From the cell containing the given text, extract its center point as [x, y] coordinate. 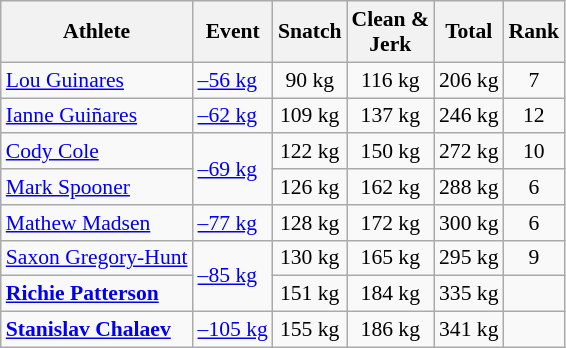
Athlete [97, 32]
137 kg [390, 116]
–62 kg [233, 116]
Clean &Jerk [390, 32]
90 kg [310, 80]
186 kg [390, 330]
122 kg [310, 152]
288 kg [468, 187]
116 kg [390, 80]
–56 kg [233, 80]
150 kg [390, 152]
162 kg [390, 187]
Mark Spooner [97, 187]
130 kg [310, 258]
Lou Guinares [97, 80]
Cody Cole [97, 152]
109 kg [310, 116]
7 [534, 80]
Rank [534, 32]
151 kg [310, 294]
184 kg [390, 294]
–69 kg [233, 170]
128 kg [310, 223]
341 kg [468, 330]
295 kg [468, 258]
–85 kg [233, 276]
Total [468, 32]
Snatch [310, 32]
206 kg [468, 80]
Saxon Gregory-Hunt [97, 258]
Stanislav Chalaev [97, 330]
126 kg [310, 187]
Richie Patterson [97, 294]
246 kg [468, 116]
Event [233, 32]
172 kg [390, 223]
–105 kg [233, 330]
155 kg [310, 330]
Mathew Madsen [97, 223]
335 kg [468, 294]
165 kg [390, 258]
12 [534, 116]
9 [534, 258]
272 kg [468, 152]
10 [534, 152]
Ianne Guiñares [97, 116]
–77 kg [233, 223]
300 kg [468, 223]
